For the text-containing cell, return its midpoint in [X, Y] coordinate format. 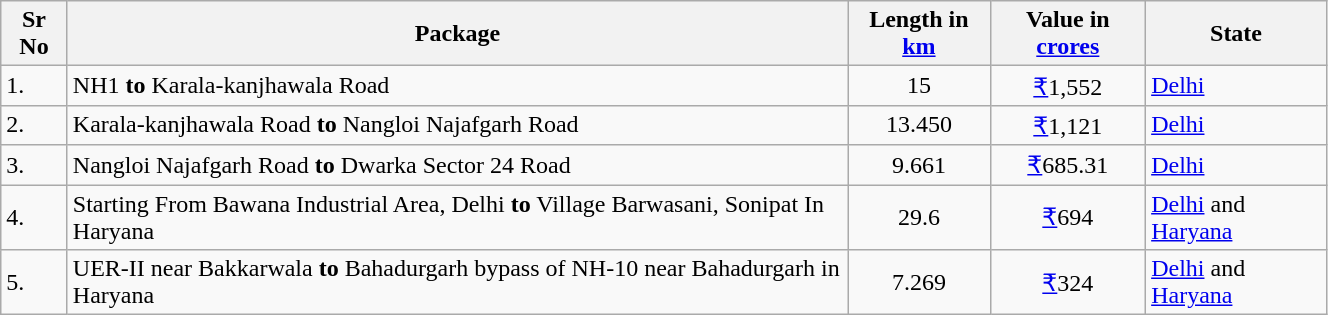
₹324 [1068, 282]
4. [34, 216]
₹1,552 [1068, 86]
Length in km [919, 34]
15 [919, 86]
UER-II near Bakkarwala to Bahadurgarh bypass of NH-10 near Bahadurgarh in Haryana [458, 282]
2. [34, 125]
1. [34, 86]
Starting From Bawana Industrial Area, Delhi to Village Barwasani, Sonipat In Haryana [458, 216]
3. [34, 165]
Sr No [34, 34]
Nangloi Najafgarh Road to Dwarka Sector 24 Road [458, 165]
Karala-kanjhawala Road to Nangloi Najafgarh Road [458, 125]
Package [458, 34]
NH1 to Karala-kanjhawala Road [458, 86]
7.269 [919, 282]
29.6 [919, 216]
5. [34, 282]
9.661 [919, 165]
Value in crores [1068, 34]
₹694 [1068, 216]
State [1236, 34]
₹685.31 [1068, 165]
13.450 [919, 125]
₹1,121 [1068, 125]
